Search for the cell housing the specified text and yield its [X, Y] center coordinate. 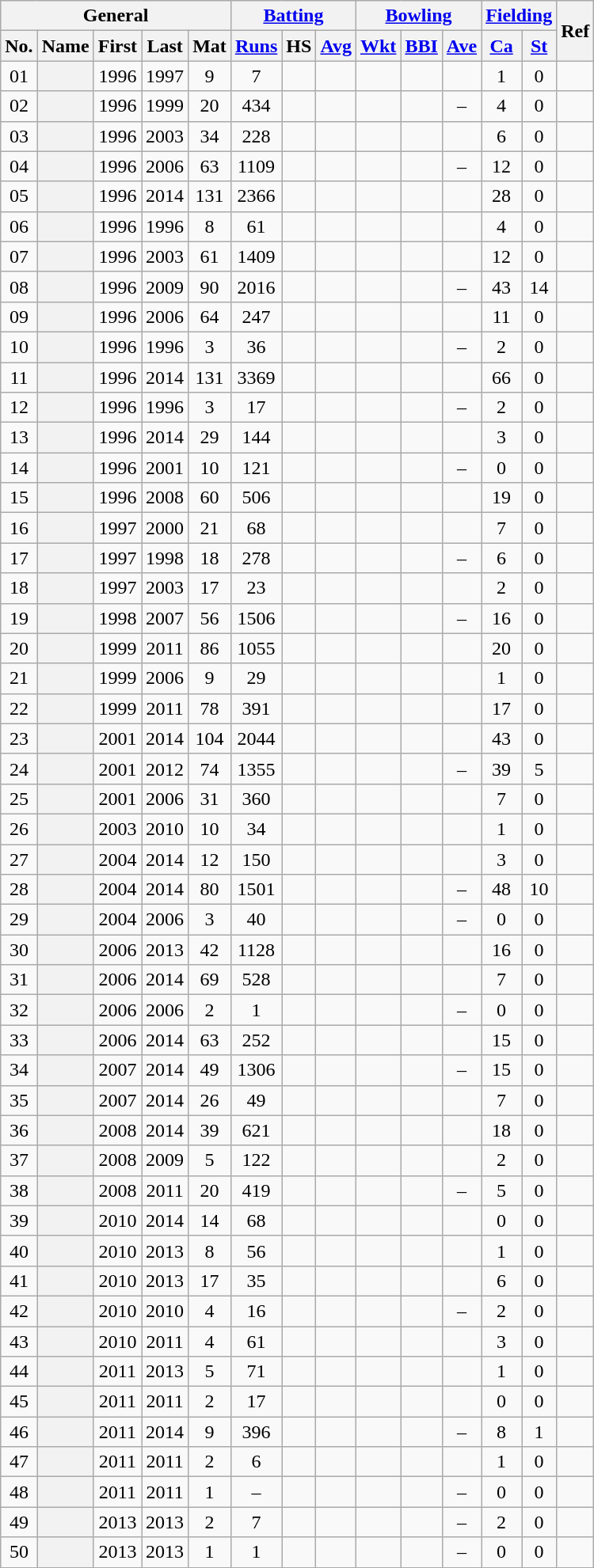
Avg [336, 46]
25 [19, 799]
38 [19, 1190]
First [117, 46]
2366 [256, 196]
64 [210, 317]
Last [165, 46]
44 [19, 1372]
122 [256, 1160]
Batting [293, 16]
74 [210, 769]
No. [19, 46]
1055 [256, 648]
45 [19, 1402]
Bowling [418, 16]
27 [19, 859]
396 [256, 1432]
41 [19, 1281]
434 [256, 106]
08 [19, 287]
78 [210, 708]
621 [256, 1130]
30 [19, 950]
HS [299, 46]
60 [210, 498]
St [539, 46]
50 [19, 1552]
1128 [256, 950]
391 [256, 708]
37 [19, 1160]
Ref [575, 31]
46 [19, 1432]
13 [19, 438]
09 [19, 317]
Ca [502, 46]
1109 [256, 166]
Mat [210, 46]
03 [19, 136]
3369 [256, 378]
06 [19, 226]
69 [210, 980]
33 [19, 1040]
24 [19, 769]
144 [256, 438]
278 [256, 558]
1501 [256, 890]
General [116, 16]
07 [19, 256]
2012 [165, 769]
228 [256, 136]
22 [19, 708]
419 [256, 1190]
Runs [256, 46]
121 [256, 468]
Name [65, 46]
32 [19, 1010]
150 [256, 859]
360 [256, 799]
90 [210, 287]
71 [256, 1372]
86 [210, 648]
Wkt [378, 46]
2000 [165, 528]
2016 [256, 287]
252 [256, 1040]
66 [502, 378]
02 [19, 106]
47 [19, 1462]
247 [256, 317]
05 [19, 196]
506 [256, 498]
1409 [256, 256]
1306 [256, 1070]
04 [19, 166]
104 [210, 738]
1506 [256, 618]
528 [256, 980]
Fielding [520, 16]
80 [210, 890]
BBI [421, 46]
Ave [461, 46]
1355 [256, 769]
2044 [256, 738]
01 [19, 76]
